Return the (X, Y) coordinate for the center point of the cell that contains the specified text.  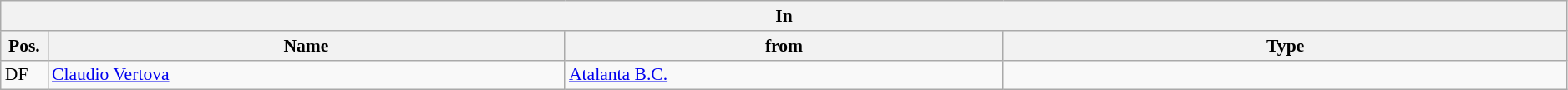
Type (1285, 46)
In (784, 16)
DF (24, 75)
Atalanta B.C. (784, 75)
Name (306, 46)
Pos. (24, 46)
from (784, 46)
Claudio Vertova (306, 75)
